Detect which cell encompasses the target text, then output its (x, y) center coordinate. 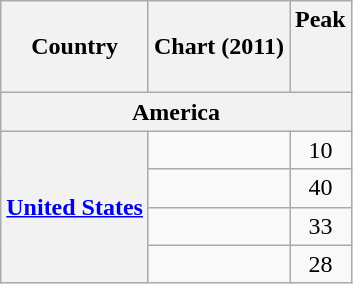
28 (321, 264)
United States (75, 207)
Country (75, 47)
33 (321, 226)
Chart (2011) (218, 47)
10 (321, 150)
America (176, 112)
40 (321, 188)
Peak (321, 47)
